Identify which cell holds the provided text, then report its [x, y] central coordinate. 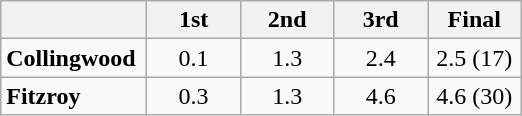
4.6 [381, 96]
Collingwood [74, 58]
2.4 [381, 58]
Final [475, 20]
Fitzroy [74, 96]
2nd [287, 20]
0.1 [194, 58]
0.3 [194, 96]
2.5 (17) [475, 58]
4.6 (30) [475, 96]
3rd [381, 20]
1st [194, 20]
